For the text-containing cell, return its midpoint in [X, Y] coordinate format. 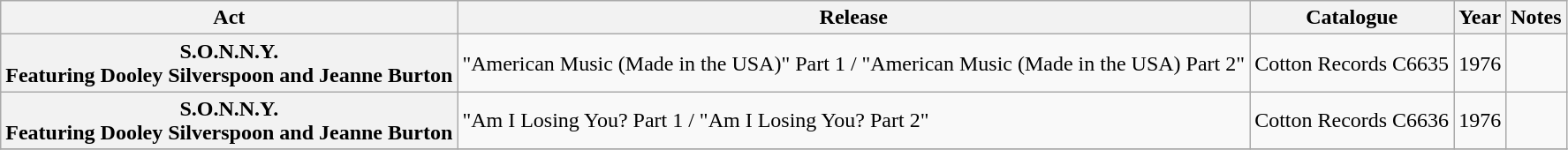
Notes [1536, 18]
"American Music (Made in the USA)" Part 1 / "American Music (Made in the USA) Part 2" [853, 64]
Cotton Records C6635 [1352, 64]
Release [853, 18]
Act [230, 18]
Cotton Records C6636 [1352, 120]
"Am I Losing You? Part 1 / "Am I Losing You? Part 2" [853, 120]
Catalogue [1352, 18]
Year [1481, 18]
